Find where the given text appears and provide that cell's center as [x, y] coordinate. 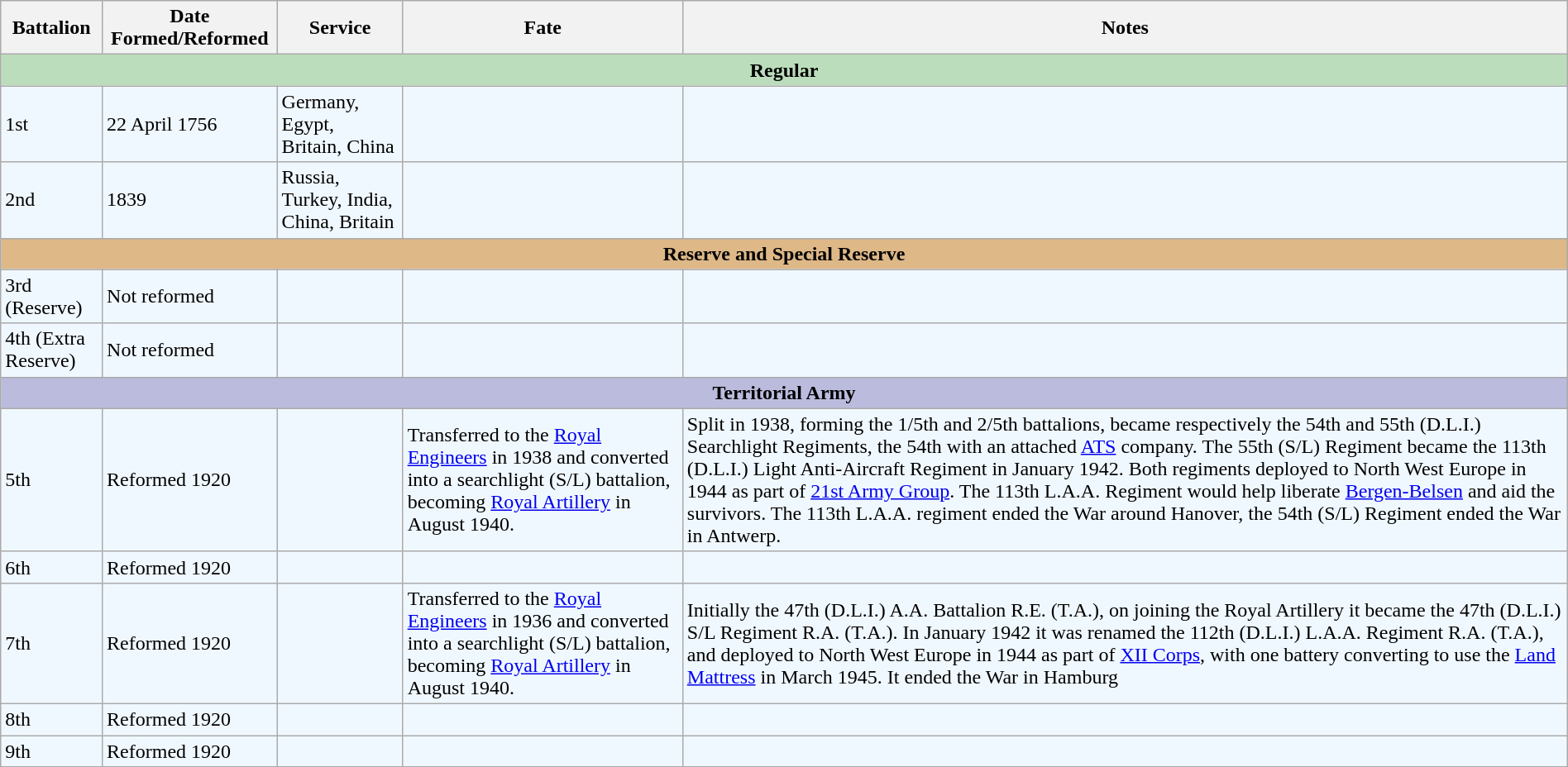
6th [51, 567]
9th [51, 751]
1839 [190, 200]
1st [51, 124]
8th [51, 719]
Date Formed/Reformed [190, 28]
Transferred to the Royal Engineers in 1936 and converted into a searchlight (S/L) battalion, becoming Royal Artillery in August 1940. [543, 643]
Territorial Army [784, 393]
5th [51, 479]
Transferred to the Royal Engineers in 1938 and converted into a searchlight (S/L) battalion, becoming Royal Artillery in August 1940. [543, 479]
Germany, Egypt, Britain, China [340, 124]
2nd [51, 200]
Russia, Turkey, India, China, Britain [340, 200]
3rd (Reserve) [51, 296]
Notes [1125, 28]
Reserve and Special Reserve [784, 254]
Fate [543, 28]
Regular [784, 70]
7th [51, 643]
4th (Extra Reserve) [51, 350]
Battalion [51, 28]
22 April 1756 [190, 124]
Service [340, 28]
